Determine the [X, Y] coordinate at the center of the cell enclosing the given text.  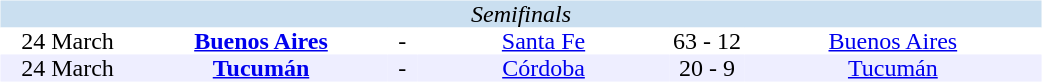
Semifinals [520, 14]
Santa Fe [544, 42]
20 - 9 [707, 68]
63 - 12 [707, 42]
Córdoba [544, 68]
